Extract the (X, Y) coordinate from the center of the cell holding the provided text.  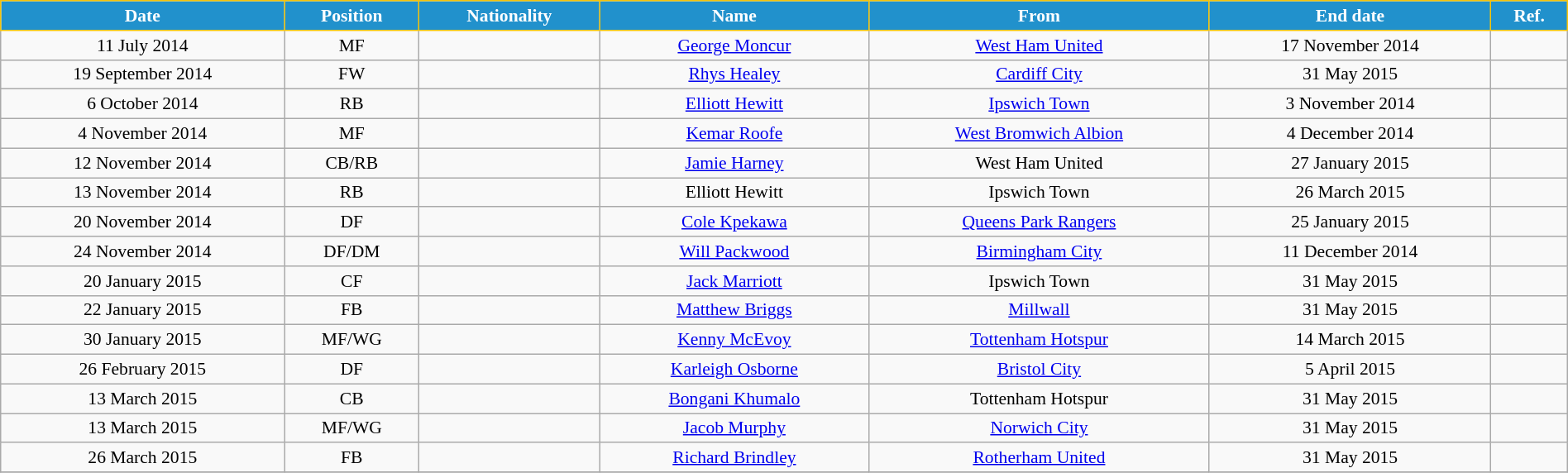
Birmingham City (1039, 251)
Queens Park Rangers (1039, 222)
FW (352, 74)
3 November 2014 (1350, 104)
22 January 2015 (142, 310)
27 January 2015 (1350, 163)
From (1039, 16)
Jacob Murphy (734, 428)
Bristol City (1039, 370)
Norwich City (1039, 428)
26 February 2015 (142, 370)
5 April 2015 (1350, 370)
4 December 2014 (1350, 134)
Nationality (509, 16)
20 November 2014 (142, 222)
George Moncur (734, 45)
30 January 2015 (142, 340)
14 March 2015 (1350, 340)
11 December 2014 (1350, 251)
CB/RB (352, 163)
End date (1350, 16)
6 October 2014 (142, 104)
Millwall (1039, 310)
25 January 2015 (1350, 222)
CF (352, 281)
17 November 2014 (1350, 45)
Cole Kpekawa (734, 222)
Rhys Healey (734, 74)
4 November 2014 (142, 134)
13 November 2014 (142, 193)
11 July 2014 (142, 45)
Matthew Briggs (734, 310)
24 November 2014 (142, 251)
Name (734, 16)
19 September 2014 (142, 74)
Kenny McEvoy (734, 340)
Position (352, 16)
CB (352, 399)
Jamie Harney (734, 163)
Bongani Khumalo (734, 399)
Kemar Roofe (734, 134)
Ref. (1529, 16)
12 November 2014 (142, 163)
Date (142, 16)
Richard Brindley (734, 458)
Will Packwood (734, 251)
Cardiff City (1039, 74)
West Bromwich Albion (1039, 134)
20 January 2015 (142, 281)
Rotherham United (1039, 458)
Jack Marriott (734, 281)
DF/DM (352, 251)
Karleigh Osborne (734, 370)
